Pinpoint the cell where the given text exists, returning its [X, Y] midpoint coordinate. 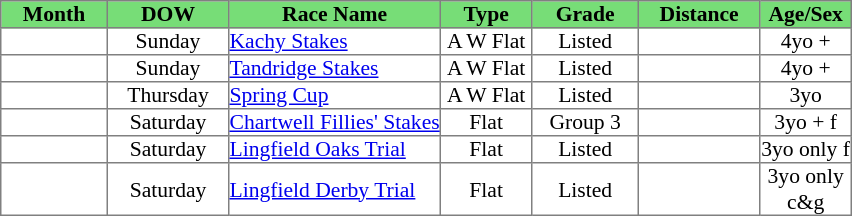
Distance [699, 14]
Grade [585, 14]
3yo only c&g [806, 189]
Month [54, 14]
Tandridge Stakes [335, 68]
Age/Sex [806, 14]
3yo [806, 96]
Chartwell Fillies' Stakes [335, 122]
Group 3 [585, 122]
Race Name [335, 14]
Lingfield Oaks Trial [335, 150]
Kachy Stakes [335, 42]
3yo only f [806, 150]
Lingfield Derby Trial [335, 189]
Spring Cup [335, 96]
Type [486, 14]
3yo + f [806, 122]
DOW [168, 14]
Thursday [168, 96]
